Detect which cell encompasses the target text, then output its [x, y] center coordinate. 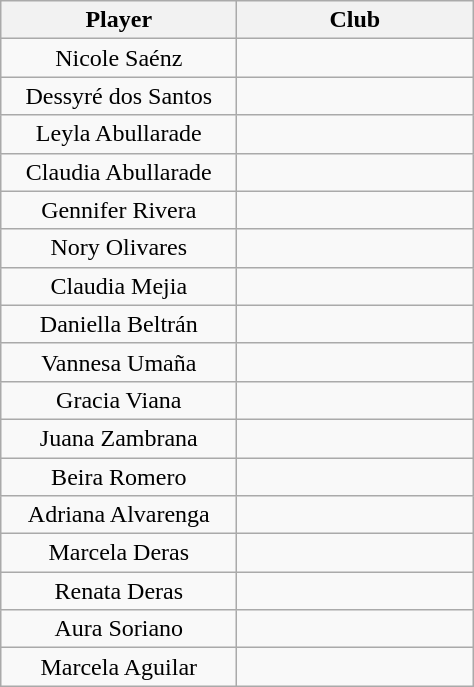
Nicole Saénz [119, 58]
Marcela Deras [119, 553]
Leyla Abullarade [119, 134]
Renata Deras [119, 591]
Aura Soriano [119, 629]
Juana Zambrana [119, 438]
Gracia Viana [119, 400]
Claudia Mejia [119, 286]
Daniella Beltrán [119, 324]
Club [355, 20]
Claudia Abullarade [119, 172]
Beira Romero [119, 477]
Dessyré dos Santos [119, 96]
Adriana Alvarenga [119, 515]
Vannesa Umaña [119, 362]
Nory Olivares [119, 248]
Marcela Aguilar [119, 667]
Player [119, 20]
Gennifer Rivera [119, 210]
